Pinpoint the cell where the given text exists, returning its (X, Y) midpoint coordinate. 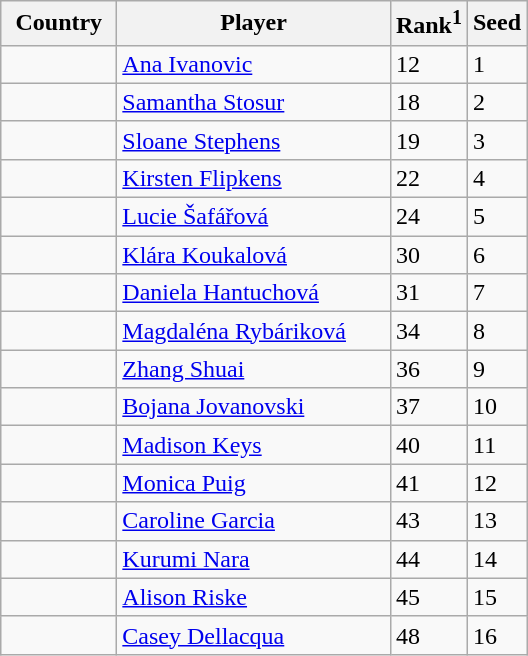
Lucie Šafářová (254, 217)
9 (496, 369)
31 (428, 293)
Samantha Stosur (254, 102)
18 (428, 102)
10 (496, 407)
Rank1 (428, 24)
Seed (496, 24)
Kurumi Nara (254, 559)
24 (428, 217)
34 (428, 331)
7 (496, 293)
Zhang Shuai (254, 369)
Madison Keys (254, 445)
8 (496, 331)
4 (496, 178)
40 (428, 445)
36 (428, 369)
19 (428, 140)
Sloane Stephens (254, 140)
1 (496, 64)
6 (496, 255)
15 (496, 597)
22 (428, 178)
Bojana Jovanovski (254, 407)
45 (428, 597)
Alison Riske (254, 597)
11 (496, 445)
Monica Puig (254, 483)
Player (254, 24)
44 (428, 559)
14 (496, 559)
Daniela Hantuchová (254, 293)
37 (428, 407)
16 (496, 635)
Ana Ivanovic (254, 64)
Country (59, 24)
30 (428, 255)
Casey Dellacqua (254, 635)
43 (428, 521)
Caroline Garcia (254, 521)
Magdaléna Rybáriková (254, 331)
48 (428, 635)
13 (496, 521)
Kirsten Flipkens (254, 178)
Klára Koukalová (254, 255)
3 (496, 140)
41 (428, 483)
5 (496, 217)
2 (496, 102)
